Locate the cell with the specified text and output its [X, Y] center coordinate. 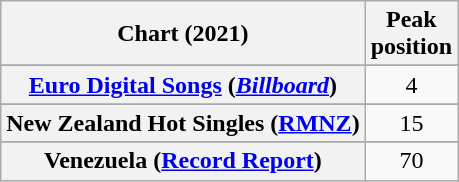
Euro Digital Songs (Billboard) [183, 85]
Venezuela (Record Report) [183, 161]
New Zealand Hot Singles (RMNZ) [183, 123]
15 [411, 123]
Peakposition [411, 34]
70 [411, 161]
4 [411, 85]
Chart (2021) [183, 34]
